Detect which cell encompasses the target text, then output its (X, Y) center coordinate. 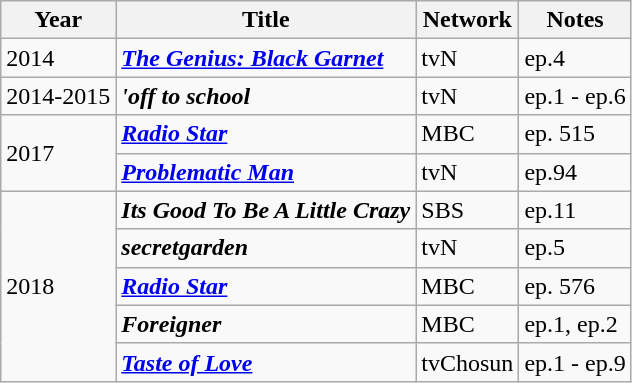
secretgarden (266, 248)
2014 (58, 58)
The Genius: Black Garnet (266, 58)
tvChosun (468, 362)
ep. 515 (575, 134)
2018 (58, 286)
Problematic Man (266, 172)
Foreigner (266, 324)
Its Good To Be A Little Crazy (266, 210)
ep. 576 (575, 286)
2017 (58, 153)
ep.5 (575, 248)
'off to school (266, 96)
ep.1 - ep.6 (575, 96)
ep.1 - ep.9 (575, 362)
Title (266, 20)
ep.1, ep.2 (575, 324)
SBS (468, 210)
ep.4 (575, 58)
ep.94 (575, 172)
Taste of Love (266, 362)
Network (468, 20)
ep.11 (575, 210)
Notes (575, 20)
2014-2015 (58, 96)
Year (58, 20)
